For the text-containing cell, return its midpoint in (X, Y) coordinate format. 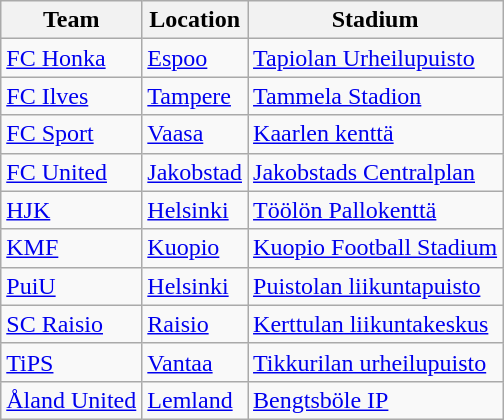
Tampere (195, 96)
SC Raisio (72, 324)
Puistolan liikuntapuisto (376, 286)
Bengtsböle IP (376, 400)
FC United (72, 172)
Vantaa (195, 362)
Location (195, 20)
FC Sport (72, 134)
FC Honka (72, 58)
Jakobstads Centralplan (376, 172)
Tikkurilan urheilupuisto (376, 362)
Vaasa (195, 134)
Kuopio Football Stadium (376, 248)
Kaarlen kenttä (376, 134)
Jakobstad (195, 172)
Tapiolan Urheilupuisto (376, 58)
Kerttulan liikuntakeskus (376, 324)
Kuopio (195, 248)
Stadium (376, 20)
FC Ilves (72, 96)
Espoo (195, 58)
Töölön Pallokenttä (376, 210)
Tammela Stadion (376, 96)
HJK (72, 210)
Åland United (72, 400)
KMF (72, 248)
Raisio (195, 324)
Lemland (195, 400)
TiPS (72, 362)
Team (72, 20)
PuiU (72, 286)
